Search for the cell housing the specified text and yield its (x, y) center coordinate. 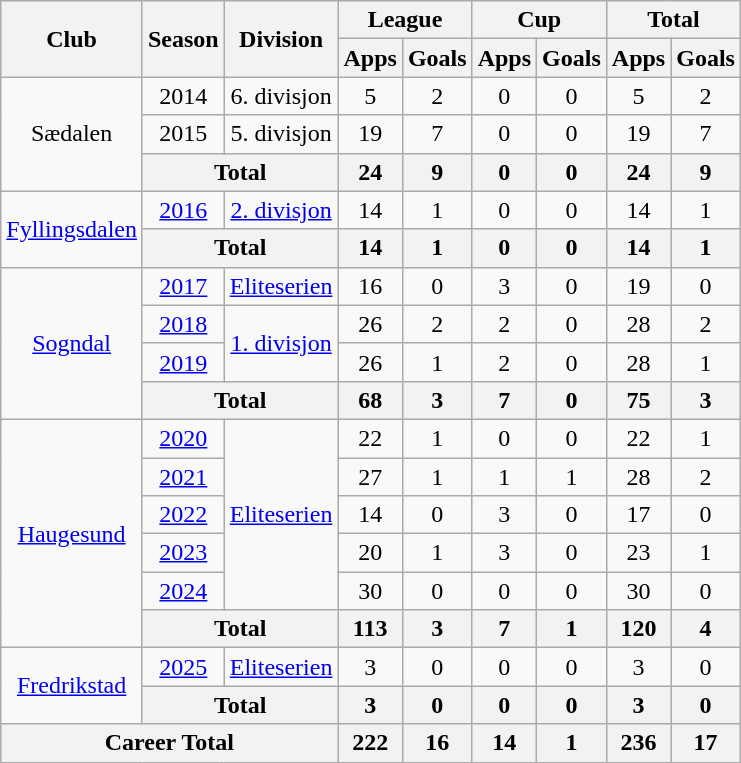
2025 (183, 667)
2017 (183, 286)
236 (638, 743)
4 (706, 629)
Fyllingsdalen (72, 229)
5. divisjon (281, 134)
27 (370, 477)
120 (638, 629)
2019 (183, 362)
Haugesund (72, 533)
2015 (183, 134)
68 (370, 400)
Career Total (170, 743)
Sædalen (72, 134)
23 (638, 553)
75 (638, 400)
20 (370, 553)
6. divisjon (281, 96)
2018 (183, 324)
113 (370, 629)
Sogndal (72, 343)
2024 (183, 591)
Fredrikstad (72, 686)
Season (183, 39)
2023 (183, 553)
2014 (183, 96)
Cup (539, 20)
2022 (183, 515)
2020 (183, 438)
1. divisjon (281, 343)
League (405, 20)
2021 (183, 477)
Club (72, 39)
222 (370, 743)
Division (281, 39)
2. divisjon (281, 210)
2016 (183, 210)
